From the cell containing the given text, extract its center point as (X, Y) coordinate. 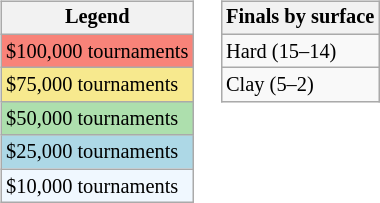
Finals by surface (300, 18)
Hard (15–14) (300, 51)
Clay (5–2) (300, 85)
$100,000 tournaments (97, 51)
$50,000 tournaments (97, 119)
Legend (97, 18)
$25,000 tournaments (97, 152)
$10,000 tournaments (97, 186)
$75,000 tournaments (97, 85)
